Capture the cell that displays the provided text and extract its (X, Y) central coordinate. 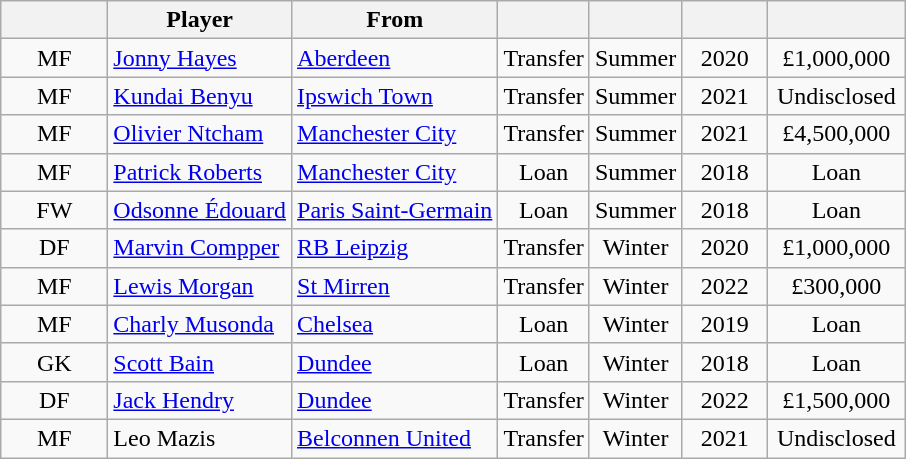
RB Leipzig (395, 248)
£4,500,000 (836, 134)
Odsonne Édouard (200, 210)
Jonny Hayes (200, 58)
From (395, 20)
Leo Mazis (200, 438)
£1,500,000 (836, 400)
£300,000 (836, 286)
FW (54, 210)
Player (200, 20)
Paris Saint-Germain (395, 210)
Aberdeen (395, 58)
GK (54, 362)
Kundai Benyu (200, 96)
Olivier Ntcham (200, 134)
Charly Musonda (200, 324)
Marvin Compper (200, 248)
Belconnen United (395, 438)
Ipswich Town (395, 96)
2019 (725, 324)
Lewis Morgan (200, 286)
Scott Bain (200, 362)
Patrick Roberts (200, 172)
Chelsea (395, 324)
Jack Hendry (200, 400)
St Mirren (395, 286)
